Determine the [X, Y] coordinate at the center of the cell enclosing the given text.  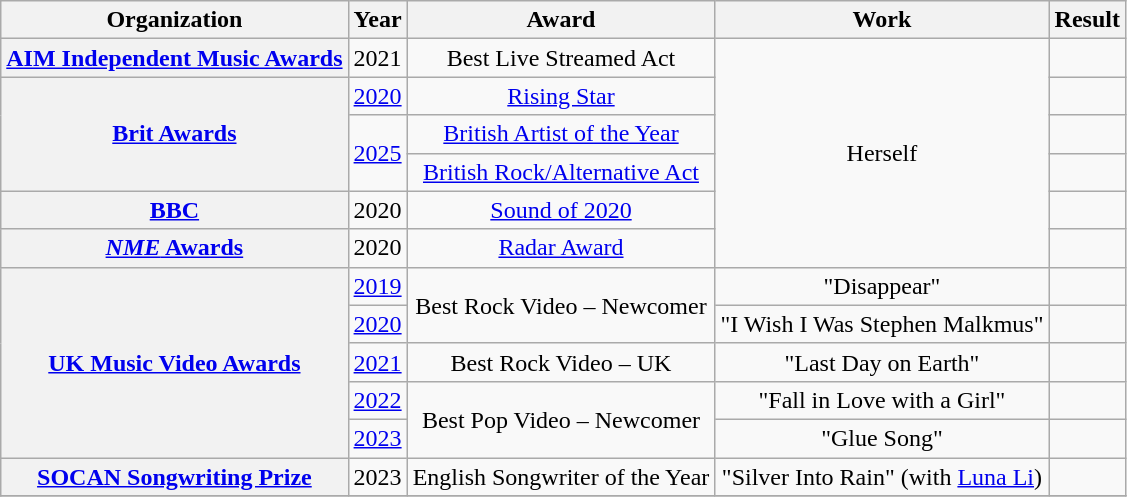
BBC [174, 210]
SOCAN Songwriting Prize [174, 477]
Award [561, 20]
Best Rock Video – Newcomer [561, 305]
"Disappear" [882, 286]
English Songwriter of the Year [561, 477]
Rising Star [561, 96]
Brit Awards [174, 134]
Best Pop Video – Newcomer [561, 419]
AIM Independent Music Awards [174, 58]
2019 [378, 286]
"I Wish I Was Stephen Malkmus" [882, 324]
Organization [174, 20]
UK Music Video Awards [174, 362]
Year [378, 20]
2025 [378, 153]
British Rock/Alternative Act [561, 172]
"Glue Song" [882, 438]
Best Rock Video – UK [561, 362]
"Silver Into Rain" (with Luna Li) [882, 477]
Work [882, 20]
Result [1087, 20]
Herself [882, 153]
"Fall in Love with a Girl" [882, 400]
Sound of 2020 [561, 210]
British Artist of the Year [561, 134]
2022 [378, 400]
Best Live Streamed Act [561, 58]
"Last Day on Earth" [882, 362]
Radar Award [561, 248]
NME Awards [174, 248]
